Provide the (X, Y) coordinate of the cell's center where the given text is located.  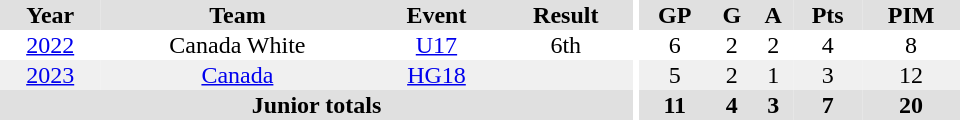
Canada (237, 75)
G (732, 15)
Event (436, 15)
Team (237, 15)
2023 (50, 75)
Year (50, 15)
1 (773, 75)
2022 (50, 45)
U17 (436, 45)
PIM (911, 15)
11 (675, 105)
5 (675, 75)
8 (911, 45)
7 (828, 105)
6th (566, 45)
A (773, 15)
HG18 (436, 75)
6 (675, 45)
GP (675, 15)
20 (911, 105)
Canada White (237, 45)
Junior totals (316, 105)
12 (911, 75)
Pts (828, 15)
Result (566, 15)
